Capture the cell that displays the provided text and extract its [x, y] central coordinate. 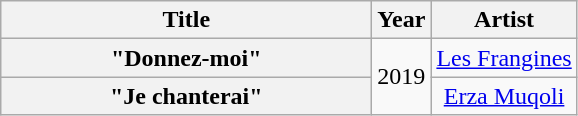
Artist [504, 20]
Les Frangines [504, 58]
Title [186, 20]
2019 [402, 77]
"Je chanterai" [186, 96]
Erza Muqoli [504, 96]
"Donnez-moi" [186, 58]
Year [402, 20]
